Output the (x, y) coordinate of the center of the cell containing the given text.  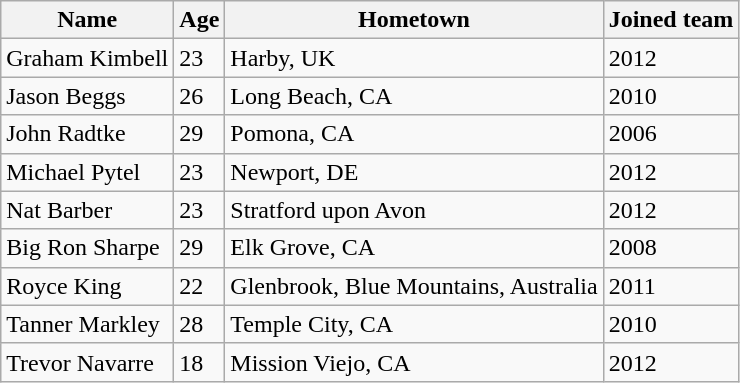
26 (200, 96)
28 (200, 324)
Trevor Navarre (88, 362)
2011 (671, 286)
Mission Viejo, CA (414, 362)
2006 (671, 134)
Age (200, 20)
Graham Kimbell (88, 58)
John Radtke (88, 134)
22 (200, 286)
Pomona, CA (414, 134)
Nat Barber (88, 210)
2008 (671, 248)
Harby, UK (414, 58)
Joined team (671, 20)
Jason Beggs (88, 96)
Glenbrook, Blue Mountains, Australia (414, 286)
18 (200, 362)
Hometown (414, 20)
Tanner Markley (88, 324)
Royce King (88, 286)
Name (88, 20)
Temple City, CA (414, 324)
Big Ron Sharpe (88, 248)
Long Beach, CA (414, 96)
Michael Pytel (88, 172)
Newport, DE (414, 172)
Stratford upon Avon (414, 210)
Elk Grove, CA (414, 248)
